Provide the (X, Y) coordinate of the cell's center where the given text is located.  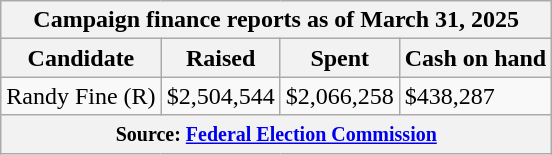
$2,504,544 (220, 96)
Spent (340, 58)
Source: Federal Election Commission (276, 134)
$2,066,258 (340, 96)
$438,287 (475, 96)
Randy Fine (R) (81, 96)
Campaign finance reports as of March 31, 2025 (276, 20)
Candidate (81, 58)
Cash on hand (475, 58)
Raised (220, 58)
